Return (X, Y) of the center of cell containing provided text 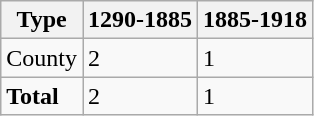
Type (42, 20)
County (42, 58)
1885-1918 (256, 20)
1290-1885 (140, 20)
Total (42, 96)
